Search for the cell housing the specified text and yield its (X, Y) center coordinate. 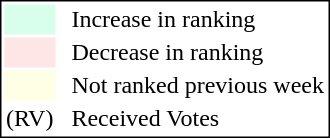
Not ranked previous week (198, 85)
Received Votes (198, 119)
(RV) (29, 119)
Decrease in ranking (198, 53)
Increase in ranking (198, 19)
